Capture the cell that displays the provided text and extract its (x, y) central coordinate. 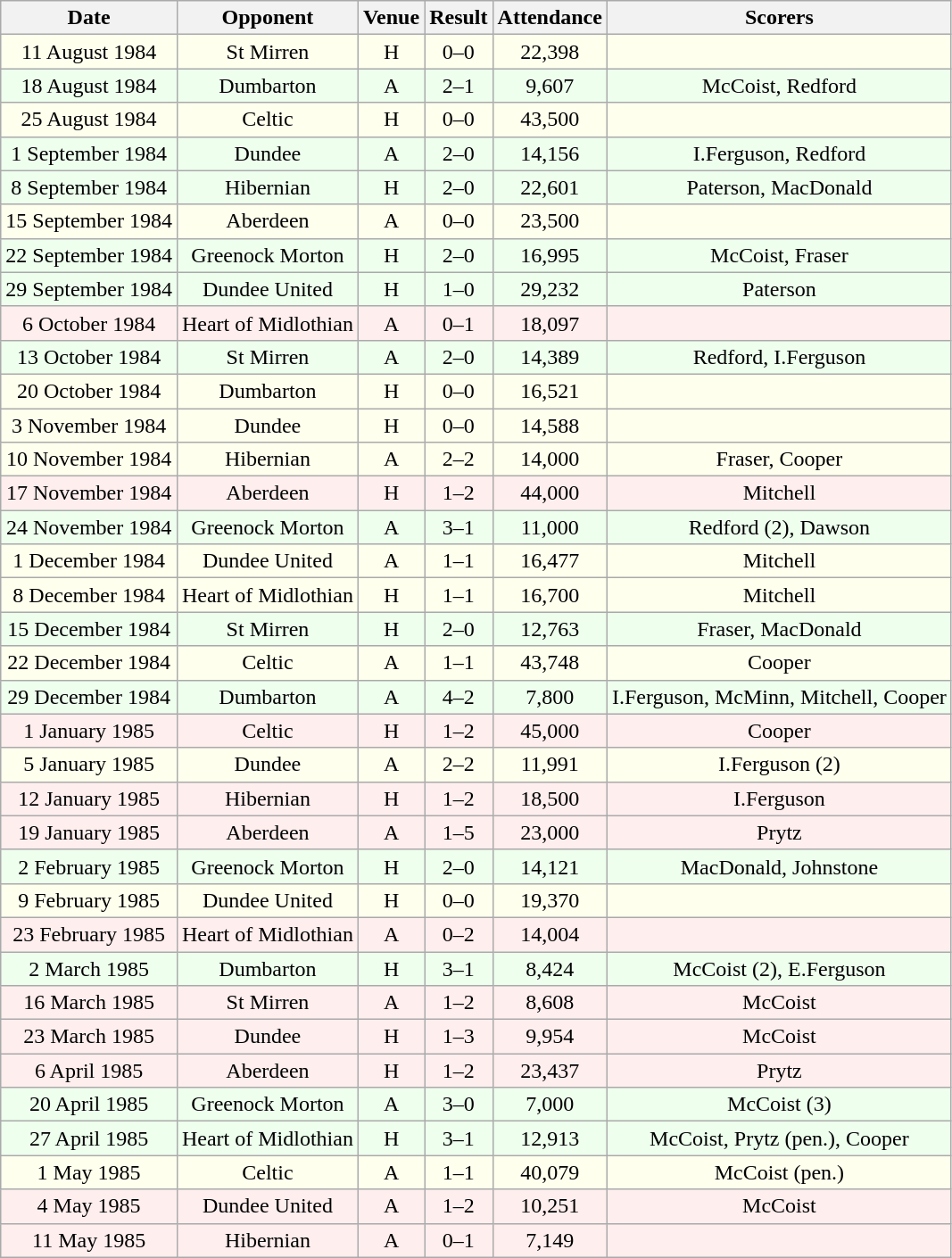
19,370 (550, 900)
I.Ferguson, Redford (779, 153)
McCoist (2), E.Ferguson (779, 968)
29 September 1984 (89, 289)
1 December 1984 (89, 561)
Result (459, 18)
14,000 (550, 459)
15 September 1984 (89, 221)
16,700 (550, 595)
14,588 (550, 426)
Paterson, MacDonald (779, 187)
22 December 1984 (89, 663)
23 March 1985 (89, 1037)
9 February 1985 (89, 900)
Date (89, 18)
1–0 (459, 289)
19 January 1985 (89, 832)
8,424 (550, 968)
14,156 (550, 153)
Fraser, Cooper (779, 459)
1 September 1984 (89, 153)
I.Ferguson, McMinn, Mitchell, Cooper (779, 697)
9,607 (550, 86)
22,601 (550, 187)
10,251 (550, 1206)
McCoist, Redford (779, 86)
44,000 (550, 493)
23 February 1985 (89, 934)
12,763 (550, 629)
1–5 (459, 832)
11 May 1985 (89, 1240)
McCoist (3) (779, 1105)
16 March 1985 (89, 1003)
27 April 1985 (89, 1138)
22,398 (550, 52)
24 November 1984 (89, 527)
15 December 1984 (89, 629)
18,097 (550, 323)
Opponent (268, 18)
45,000 (550, 731)
McCoist, Fraser (779, 255)
8 December 1984 (89, 595)
3 November 1984 (89, 426)
43,748 (550, 663)
13 October 1984 (89, 357)
Scorers (779, 18)
20 October 1984 (89, 391)
Venue (391, 18)
3–0 (459, 1105)
6 April 1985 (89, 1071)
2–1 (459, 86)
11,000 (550, 527)
40,079 (550, 1172)
4 May 1985 (89, 1206)
16,521 (550, 391)
7,000 (550, 1105)
29,232 (550, 289)
Redford (2), Dawson (779, 527)
Fraser, MacDonald (779, 629)
McCoist (pen.) (779, 1172)
18,500 (550, 799)
4–2 (459, 697)
14,389 (550, 357)
McCoist, Prytz (pen.), Cooper (779, 1138)
20 April 1985 (89, 1105)
43,500 (550, 120)
23,500 (550, 221)
25 August 1984 (89, 120)
0–2 (459, 934)
1 January 1985 (89, 731)
9,954 (550, 1037)
Redford, I.Ferguson (779, 357)
11,991 (550, 765)
12 January 1985 (89, 799)
1–3 (459, 1037)
2 March 1985 (89, 968)
7,149 (550, 1240)
I.Ferguson (2) (779, 765)
Attendance (550, 18)
1 May 1985 (89, 1172)
8 September 1984 (89, 187)
6 October 1984 (89, 323)
5 January 1985 (89, 765)
14,121 (550, 866)
23,437 (550, 1071)
12,913 (550, 1138)
10 November 1984 (89, 459)
23,000 (550, 832)
11 August 1984 (89, 52)
14,004 (550, 934)
16,477 (550, 561)
29 December 1984 (89, 697)
MacDonald, Johnstone (779, 866)
17 November 1984 (89, 493)
I.Ferguson (779, 799)
18 August 1984 (89, 86)
7,800 (550, 697)
2 February 1985 (89, 866)
22 September 1984 (89, 255)
8,608 (550, 1003)
Paterson (779, 289)
16,995 (550, 255)
